From the cell containing the given text, extract its center point as (X, Y) coordinate. 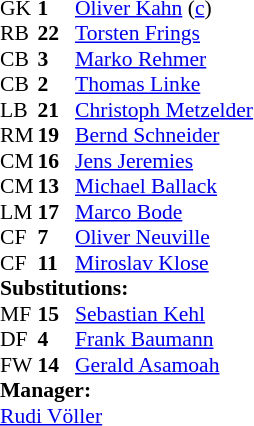
RM (19, 135)
MF (19, 314)
3 (57, 59)
4 (57, 339)
15 (57, 314)
Michael Ballack (164, 187)
DF (19, 339)
7 (57, 237)
21 (57, 110)
FW (19, 365)
Marco Bode (164, 212)
Thomas Linke (164, 85)
Bernd Schneider (164, 135)
Marko Rehmer (164, 59)
13 (57, 187)
16 (57, 161)
Christoph Metzelder (164, 110)
LM (19, 212)
RB (19, 33)
LB (19, 110)
Gerald Asamoah (164, 365)
14 (57, 365)
Manager: (126, 391)
Frank Baumann (164, 339)
Substitutions: (126, 289)
17 (57, 212)
22 (57, 33)
11 (57, 263)
Sebastian Kehl (164, 314)
Jens Jeremies (164, 161)
Miroslav Klose (164, 263)
2 (57, 85)
19 (57, 135)
Torsten Frings (164, 33)
Oliver Neuville (164, 237)
